Return [x, y] of the center of cell containing provided text 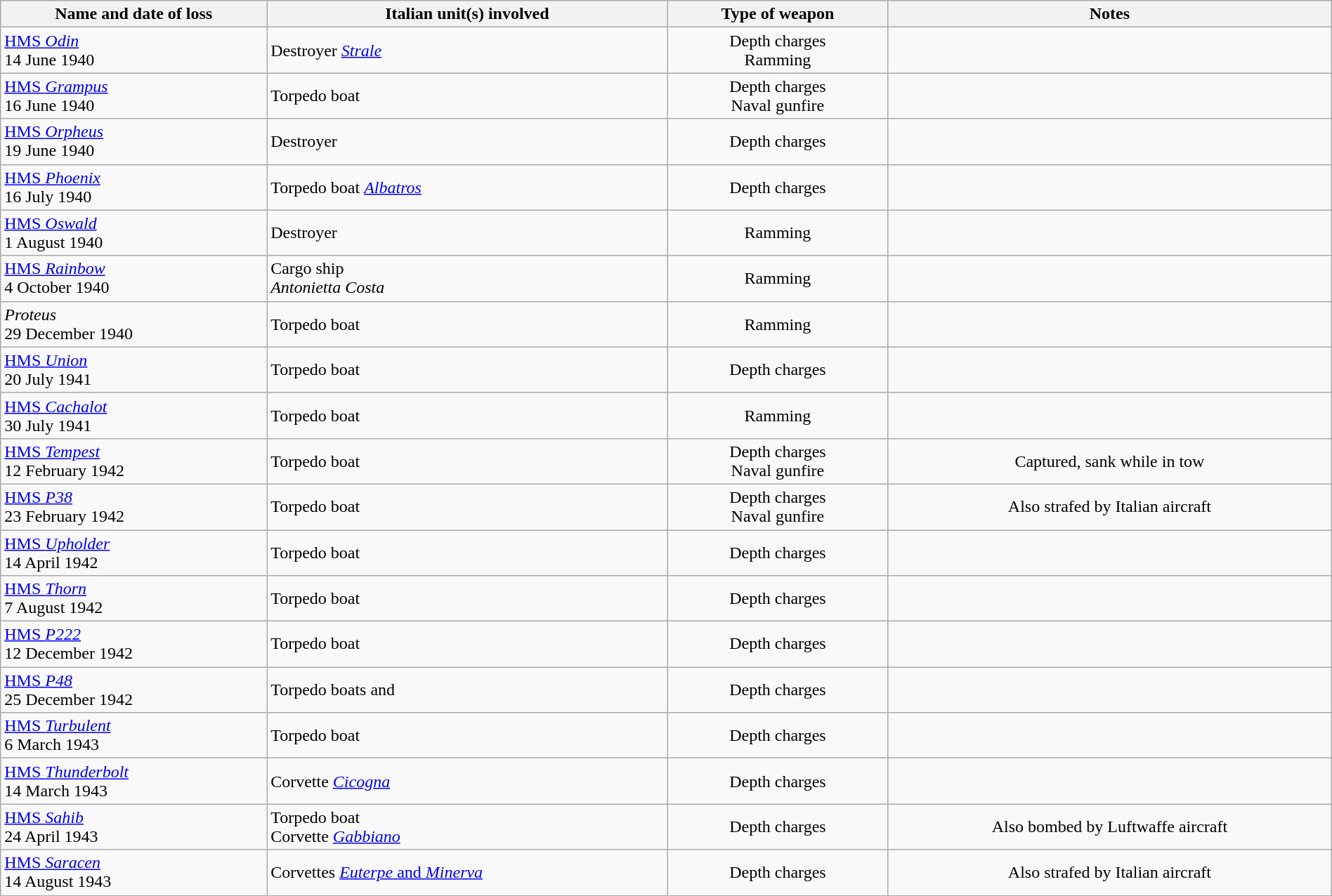
HMS Phoenix16 July 1940 [133, 187]
HMS Union20 July 1941 [133, 369]
Torpedo boat Corvette Gabbiano [468, 827]
HMS Orpheus19 June 1940 [133, 142]
HMS Odin14 June 1940 [133, 51]
HMS Tempest12 February 1942 [133, 461]
Proteus29 December 1940 [133, 324]
Torpedo boat Albatros [468, 187]
HMS P22212 December 1942 [133, 645]
HMS Upholder14 April 1942 [133, 552]
HMS Thorn7 August 1942 [133, 598]
Depth chargesRamming [777, 51]
HMS Thunderbolt14 March 1943 [133, 781]
HMS Grampus16 June 1940 [133, 95]
Torpedo boats and [468, 690]
HMS Oswald1 August 1940 [133, 233]
Notes [1110, 14]
Also bombed by Luftwaffe aircraft [1110, 827]
HMS Saracen14 August 1943 [133, 872]
HMS Rainbow4 October 1940 [133, 278]
Cargo shipAntonietta Costa [468, 278]
Type of weapon [777, 14]
Corvettes Euterpe and Minerva [468, 872]
HMS Cachalot30 July 1941 [133, 416]
Captured, sank while in tow [1110, 461]
Name and date of loss [133, 14]
Destroyer Strale [468, 51]
HMS Sahib24 April 1943 [133, 827]
Italian unit(s) involved [468, 14]
Corvette Cicogna [468, 781]
HMS Turbulent6 March 1943 [133, 736]
HMS P4825 December 1942 [133, 690]
HMS P3823 February 1942 [133, 507]
